For the text-containing cell, return its midpoint in [X, Y] coordinate format. 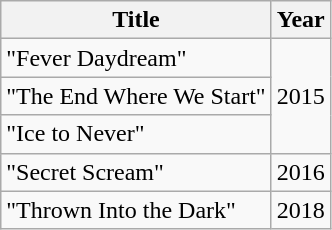
"Ice to Never" [136, 134]
2015 [300, 96]
Title [136, 20]
"The End Where We Start" [136, 96]
"Secret Scream" [136, 172]
2016 [300, 172]
Year [300, 20]
"Thrown Into the Dark" [136, 210]
"Fever Daydream" [136, 58]
2018 [300, 210]
